Search for the cell housing the specified text and yield its [x, y] center coordinate. 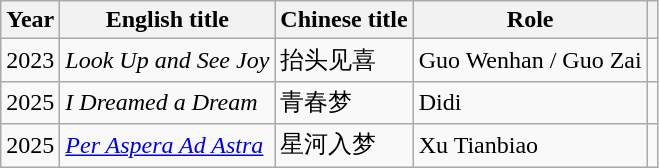
Didi [530, 102]
抬头见喜 [344, 60]
2023 [30, 60]
English title [168, 20]
I Dreamed a Dream [168, 102]
星河入梦 [344, 146]
Per Aspera Ad Astra [168, 146]
Chinese title [344, 20]
Look Up and See Joy [168, 60]
青春梦 [344, 102]
Xu Tianbiao [530, 146]
Year [30, 20]
Guo Wenhan / Guo Zai [530, 60]
Role [530, 20]
